Pinpoint the cell where the given text exists, returning its [X, Y] midpoint coordinate. 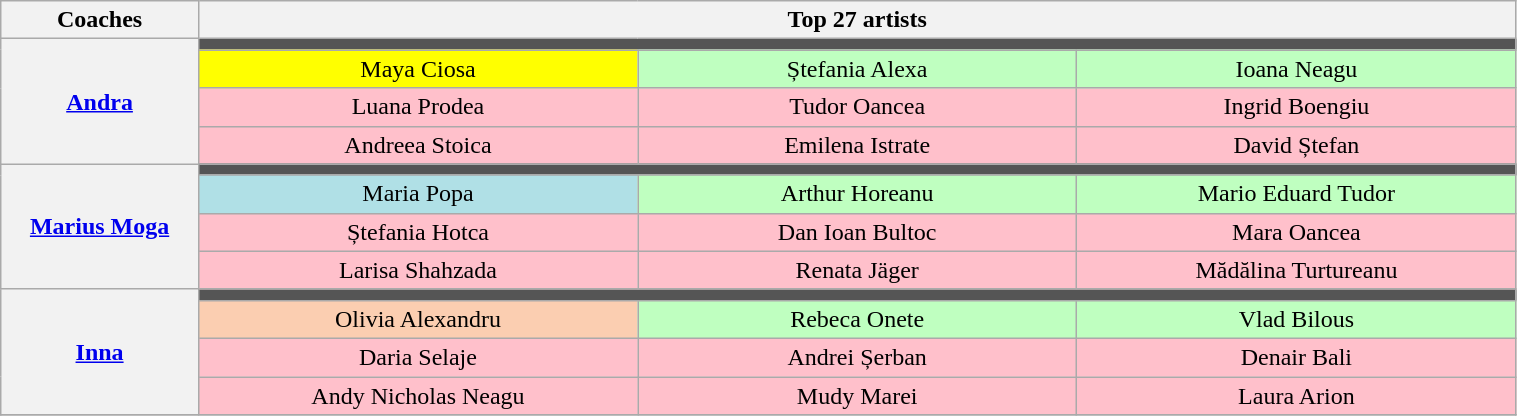
Mario Eduard Tudor [1296, 194]
Tudor Oancea [858, 107]
Luana Prodea [418, 107]
Olivia Alexandru [418, 319]
Larisa Shahzada [418, 270]
Andra [100, 102]
Dan Ioan Bultoc [858, 232]
Ioana Neagu [1296, 69]
Maya Ciosa [418, 69]
Mădălina Turtureanu [1296, 270]
Andy Nicholas Neagu [418, 395]
Daria Selaje [418, 357]
Marius Moga [100, 226]
Vlad Bilous [1296, 319]
Top 27 artists [857, 20]
Rebeca Onete [858, 319]
Renata Jäger [858, 270]
Ingrid Boengiu [1296, 107]
Inna [100, 352]
Coaches [100, 20]
Mara Oancea [1296, 232]
Emilena Istrate [858, 145]
Denair Bali [1296, 357]
Laura Arion [1296, 395]
Andrei Șerban [858, 357]
Ștefania Alexa [858, 69]
David Ștefan [1296, 145]
Arthur Horeanu [858, 194]
Mudy Marei [858, 395]
Maria Popa [418, 194]
Ștefania Hotca [418, 232]
Andreea Stoica [418, 145]
